Detect which cell encompasses the target text, then output its [X, Y] center coordinate. 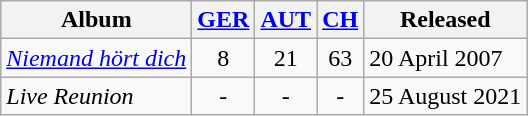
21 [286, 58]
AUT [286, 20]
Album [96, 20]
Live Reunion [96, 96]
GER [224, 20]
25 August 2021 [446, 96]
8 [224, 58]
63 [340, 58]
20 April 2007 [446, 58]
CH [340, 20]
Niemand hört dich [96, 58]
Released [446, 20]
